Provide the (X, Y) coordinate of the cell's center where the given text is located.  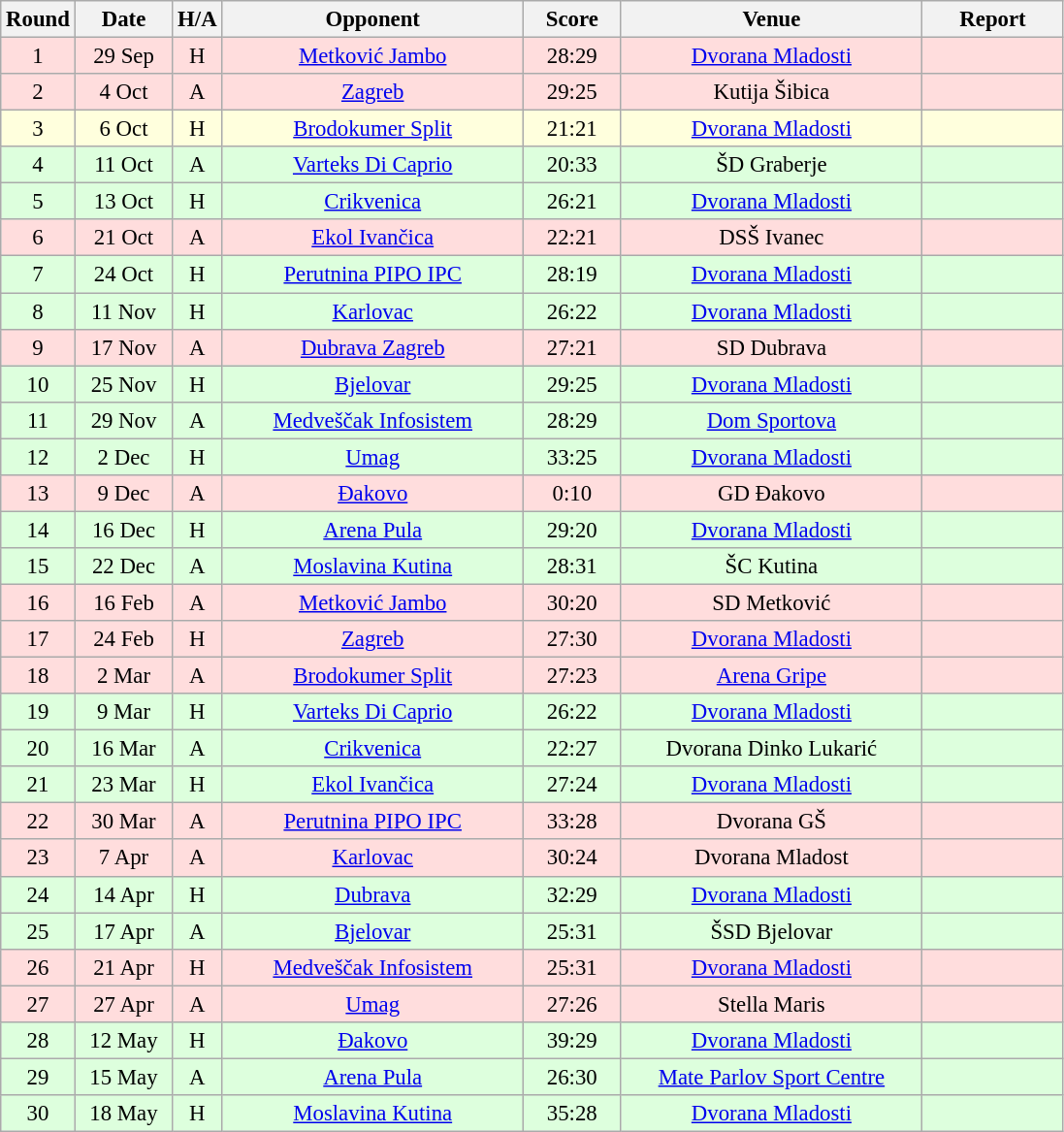
26:21 (572, 202)
4 (38, 165)
35:28 (572, 1114)
4 Oct (124, 92)
Dvorana GŠ (772, 822)
28:31 (572, 566)
32:29 (572, 894)
Round (38, 19)
27 (38, 1004)
21:21 (572, 129)
H/A (198, 19)
15 May (124, 1077)
39:29 (572, 1041)
GD Đakovo (772, 494)
2 Dec (124, 457)
ŠC Kutina (772, 566)
25 (38, 931)
14 (38, 530)
Score (572, 19)
33:25 (572, 457)
23 Mar (124, 785)
27:24 (572, 785)
Dubrava (372, 894)
7 Apr (124, 858)
ŠSD Bjelovar (772, 931)
23 (38, 858)
25 Nov (124, 384)
30:24 (572, 858)
14 Apr (124, 894)
2 Mar (124, 676)
26:30 (572, 1077)
17 (38, 639)
Dom Sportova (772, 420)
27:23 (572, 676)
33:28 (572, 822)
Date (124, 19)
24 Oct (124, 275)
18 (38, 676)
Dvorana Mladost (772, 858)
16 Feb (124, 602)
27:26 (572, 1004)
26 (38, 967)
11 (38, 420)
2 (38, 92)
13 Oct (124, 202)
6 Oct (124, 129)
13 (38, 494)
19 (38, 712)
17 Apr (124, 931)
29 Sep (124, 56)
28:19 (572, 275)
30:20 (572, 602)
29 (38, 1077)
5 (38, 202)
0:10 (572, 494)
Kutija Šibica (772, 92)
21 Apr (124, 967)
21 Oct (124, 238)
Mate Parlov Sport Centre (772, 1077)
30 Mar (124, 822)
22 (38, 822)
30 (38, 1114)
27 Apr (124, 1004)
16 Mar (124, 749)
Venue (772, 19)
22 Dec (124, 566)
21 (38, 785)
Dubrava Zagreb (372, 347)
17 Nov (124, 347)
Stella Maris (772, 1004)
8 (38, 311)
9 Dec (124, 494)
11 Oct (124, 165)
6 (38, 238)
11 Nov (124, 311)
SD Dubrava (772, 347)
28 (38, 1041)
Report (993, 19)
16 (38, 602)
Arena Gripe (772, 676)
9 Mar (124, 712)
9 (38, 347)
24 (38, 894)
29:20 (572, 530)
7 (38, 275)
22:21 (572, 238)
24 Feb (124, 639)
10 (38, 384)
27:30 (572, 639)
Opponent (372, 19)
SD Metković (772, 602)
22:27 (572, 749)
16 Dec (124, 530)
12 May (124, 1041)
18 May (124, 1114)
3 (38, 129)
DSŠ Ivanec (772, 238)
29 Nov (124, 420)
15 (38, 566)
20:33 (572, 165)
20 (38, 749)
1 (38, 56)
12 (38, 457)
27:21 (572, 347)
Dvorana Dinko Lukarić (772, 749)
ŠD Graberje (772, 165)
